Return [x, y] of the center of cell containing provided text 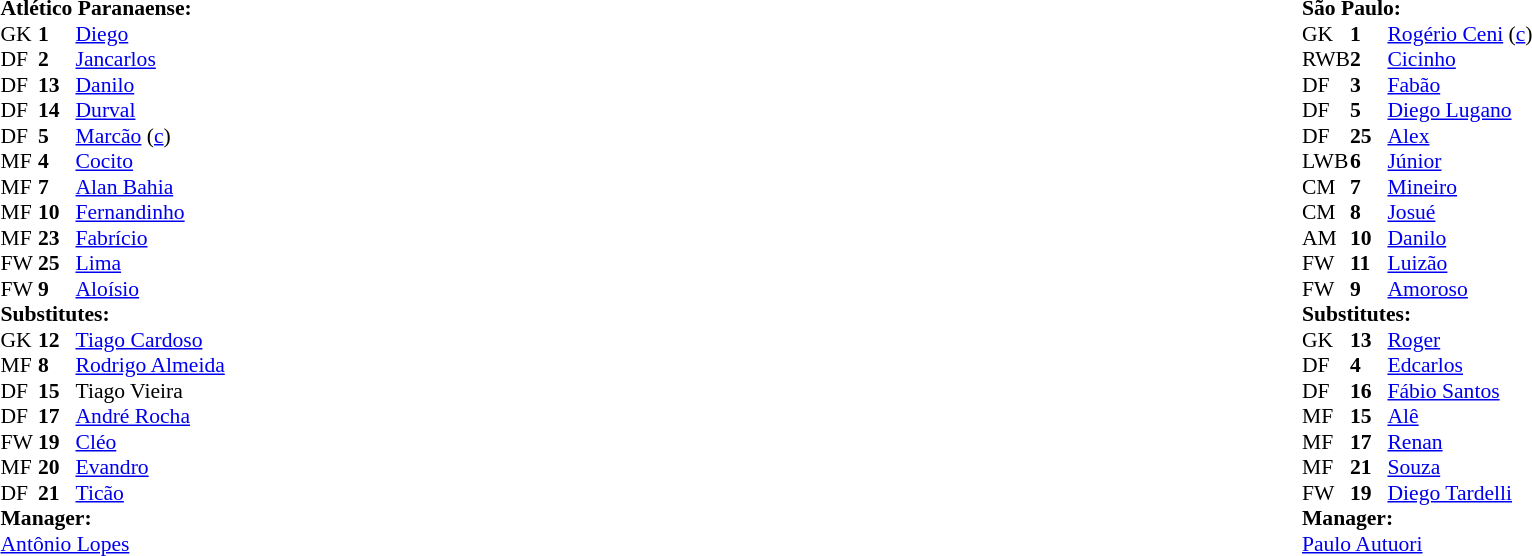
Cicinho [1460, 59]
23 [57, 238]
Fábio Santos [1460, 391]
Alan Bahia [150, 187]
Cléo [150, 442]
14 [57, 111]
Alê [1460, 417]
Marcão (c) [150, 136]
Tiago Vieira [150, 391]
3 [1369, 85]
Tiago Cardoso [150, 340]
Diego [150, 34]
11 [1369, 263]
Roger [1460, 340]
Lima [150, 263]
Diego Lugano [1460, 111]
Mineiro [1460, 187]
Edcarlos [1460, 365]
Fabrício [150, 238]
Josué [1460, 213]
Aloísio [150, 289]
AM [1326, 238]
20 [57, 467]
Luizão [1460, 263]
16 [1369, 391]
André Rocha [150, 417]
Rogério Ceni (c) [1460, 34]
Renan [1460, 442]
Cocito [150, 161]
6 [1369, 161]
Ticão [150, 493]
Evandro [150, 467]
Diego Tardelli [1460, 493]
Alex [1460, 136]
Manager: [112, 519]
Júnior [1460, 161]
Substitutes: [112, 315]
Jancarlos [150, 59]
Fernandinho [150, 213]
Fabão [1460, 85]
Durval [150, 111]
RWB [1326, 59]
Rodrigo Almeida [150, 365]
12 [57, 340]
Souza [1460, 467]
LWB [1326, 161]
Amoroso [1460, 289]
